Identify which cell holds the provided text, then report its (x, y) central coordinate. 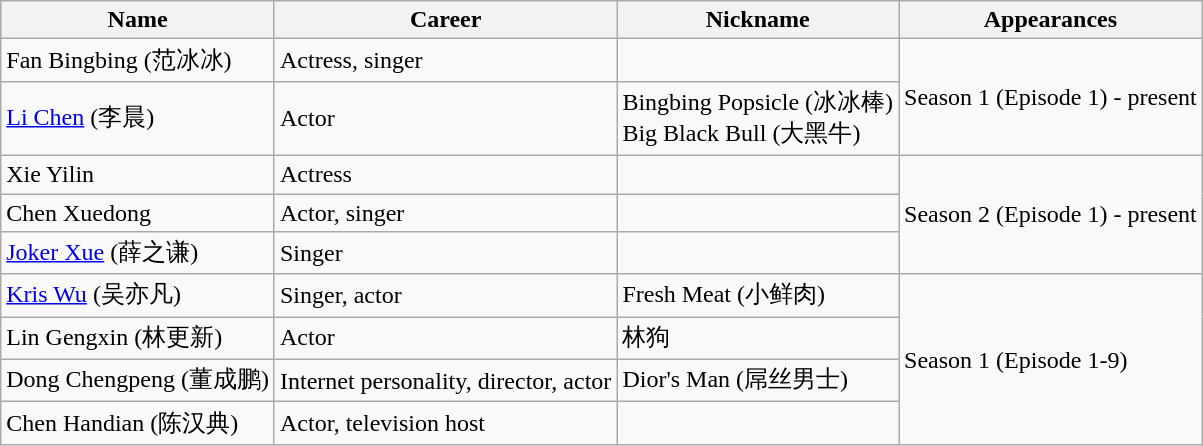
Chen Xuedong (138, 213)
Kris Wu (吴亦凡) (138, 296)
Bingbing Popsicle (冰冰棒)Big Black Bull (大黑牛) (758, 118)
Season 1 (Episode 1-9) (1051, 359)
Season 2 (Episode 1) - present (1051, 214)
Appearances (1051, 20)
林狗 (758, 338)
Lin Gengxin (林更新) (138, 338)
Dior's Man (屌丝男士) (758, 380)
Actress, singer (445, 60)
Li Chen (李晨) (138, 118)
Fan Bingbing (范冰冰) (138, 60)
Singer, actor (445, 296)
Actor, singer (445, 213)
Nickname (758, 20)
Chen Handian (陈汉典) (138, 424)
Career (445, 20)
Season 1 (Episode 1) - present (1051, 98)
Dong Chengpeng (董成鹏) (138, 380)
Fresh Meat (小鲜肉) (758, 296)
Actor, television host (445, 424)
Joker Xue (薛之谦) (138, 254)
Xie Yilin (138, 174)
Singer (445, 254)
Internet personality, director, actor (445, 380)
Actress (445, 174)
Name (138, 20)
